For the text-containing cell, return its midpoint in (X, Y) coordinate format. 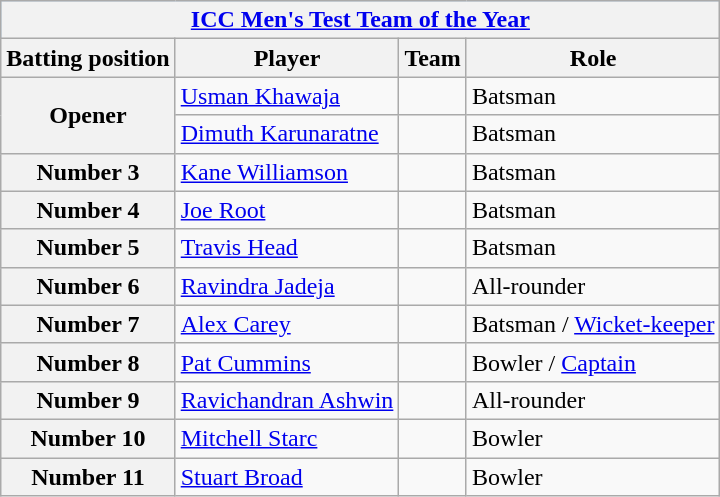
Stuart Broad (287, 477)
Dimuth Karunaratne (287, 134)
Pat Cummins (287, 362)
Joe Root (287, 210)
Usman Khawaja (287, 96)
Bowler / Captain (593, 362)
Number 8 (88, 362)
Number 6 (88, 286)
Number 10 (88, 438)
Number 9 (88, 400)
Team (433, 58)
Number 4 (88, 210)
Alex Carey (287, 324)
Role (593, 58)
Batsman / Wicket-keeper (593, 324)
Player (287, 58)
ICC Men's Test Team of the Year (360, 20)
Mitchell Starc (287, 438)
Ravichandran Ashwin (287, 400)
Opener (88, 115)
Number 11 (88, 477)
Kane Williamson (287, 172)
Travis Head (287, 248)
Number 5 (88, 248)
Batting position (88, 58)
Number 7 (88, 324)
Number 3 (88, 172)
Ravindra Jadeja (287, 286)
